Scan for the cell matching the given text and deliver its [X, Y] coordinate at center. 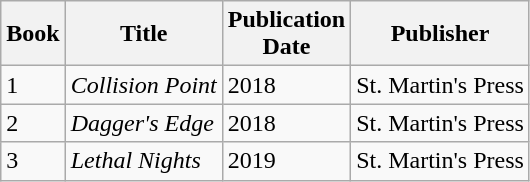
Book [33, 34]
2019 [286, 161]
Title [144, 34]
Collision Point [144, 85]
1 [33, 85]
3 [33, 161]
Publisher [440, 34]
PublicationDate [286, 34]
Dagger's Edge [144, 123]
2 [33, 123]
Lethal Nights [144, 161]
